Determine the [X, Y] coordinate at the center of the cell enclosing the given text.  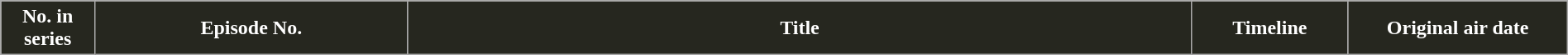
No. in series [48, 28]
Episode No. [251, 28]
Title [799, 28]
Timeline [1270, 28]
Original air date [1457, 28]
